Identify which cell holds the provided text, then report its [x, y] central coordinate. 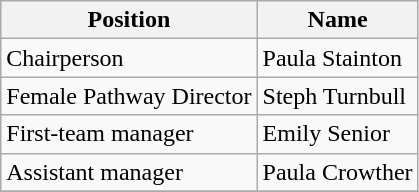
Chairperson [129, 58]
Emily Senior [338, 134]
First-team manager [129, 134]
Paula Crowther [338, 172]
Position [129, 20]
Paula Stainton [338, 58]
Female Pathway Director [129, 96]
Steph Turnbull [338, 96]
Assistant manager [129, 172]
Name [338, 20]
